From the cell containing the given text, extract its center point as (X, Y) coordinate. 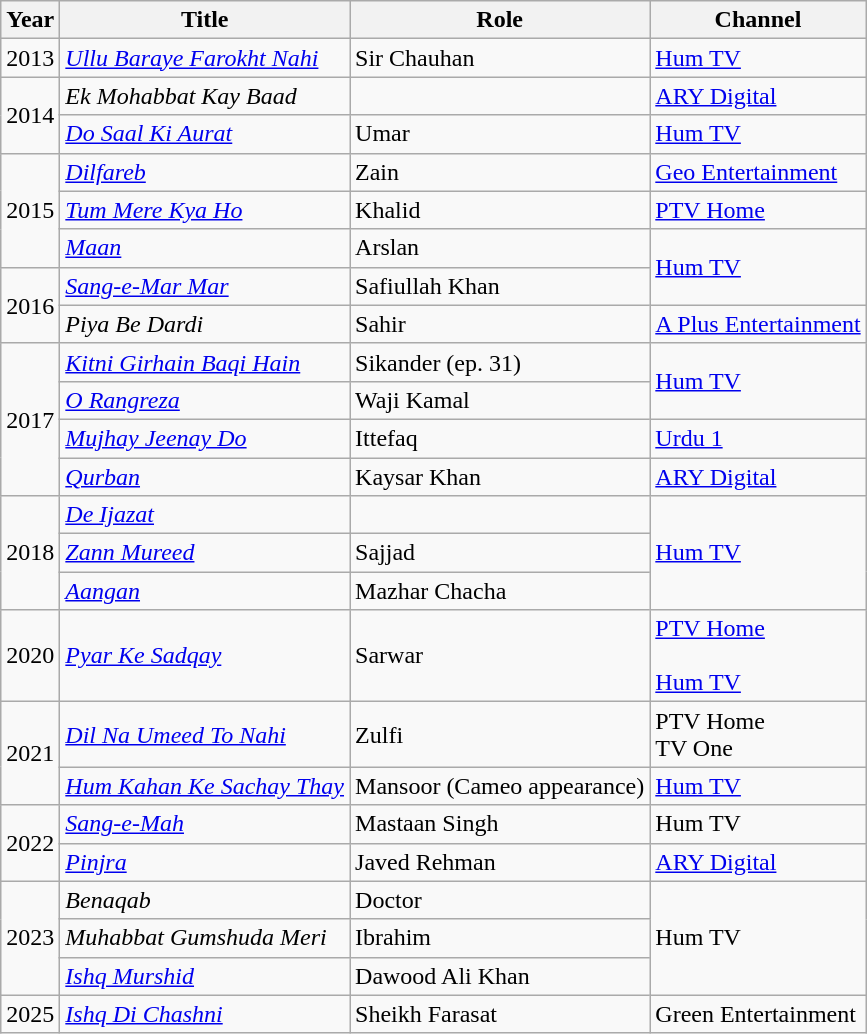
2022 (30, 843)
Geo Entertainment (758, 172)
Mansoor (Cameo appearance) (500, 786)
PTV Home Hum TV (758, 656)
Ishq Di Chashni (205, 1014)
Khalid (500, 210)
Umar (500, 134)
A Plus Entertainment (758, 324)
PTV Home (758, 210)
Javed Rehman (500, 862)
2017 (30, 419)
Do Saal Ki Aurat (205, 134)
PTV HomeTV One (758, 734)
2016 (30, 305)
Kaysar Khan (500, 477)
Green Entertainment (758, 1014)
Mazhar Chacha (500, 591)
Waji Kamal (500, 400)
Pinjra (205, 862)
Zain (500, 172)
Ishq Murshid (205, 976)
Benaqab (205, 900)
Ek Mohabbat Kay Baad (205, 96)
Pyar Ke Sadqay (205, 656)
Dil Na Umeed To Nahi (205, 734)
Arslan (500, 248)
Mastaan Singh (500, 824)
Sheikh Farasat (500, 1014)
Mujhay Jeenay Do (205, 438)
Sarwar (500, 656)
2015 (30, 210)
Channel (758, 20)
Tum Mere Kya Ho (205, 210)
2018 (30, 553)
Dawood Ali Khan (500, 976)
2023 (30, 938)
Year (30, 20)
Maan (205, 248)
2013 (30, 58)
Ibrahim (500, 938)
Title (205, 20)
Zann Mureed (205, 553)
Muhabbat Gumshuda Meri (205, 938)
Ullu Baraye Farokht Nahi (205, 58)
O Rangreza (205, 400)
Ittefaq (500, 438)
De Ijazat (205, 515)
Zulfi (500, 734)
Sahir (500, 324)
Safiullah Khan (500, 286)
Sikander (ep. 31) (500, 362)
Urdu 1 (758, 438)
Role (500, 20)
Sajjad (500, 553)
Sang-e-Mah (205, 824)
Qurban (205, 477)
Doctor (500, 900)
Sir Chauhan (500, 58)
2025 (30, 1014)
2020 (30, 656)
2014 (30, 115)
Aangan (205, 591)
Hum Kahan Ke Sachay Thay (205, 786)
Dilfareb (205, 172)
Piya Be Dardi (205, 324)
2021 (30, 754)
Kitni Girhain Baqi Hain (205, 362)
Sang-e-Mar Mar (205, 286)
